Locate the cell with the specified text and output its (x, y) center coordinate. 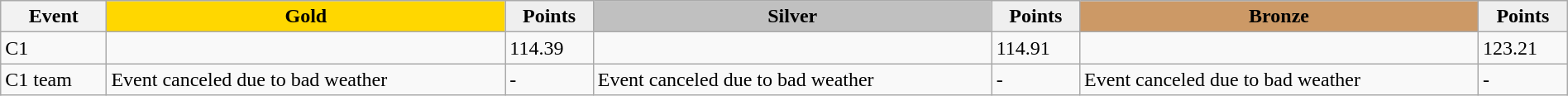
Silver (792, 17)
C1 (54, 48)
Bronze (1279, 17)
114.91 (1035, 48)
Event (54, 17)
123.21 (1523, 48)
Gold (306, 17)
C1 team (54, 79)
114.39 (549, 48)
